Determine the [X, Y] coordinate at the center of the cell enclosing the given text.  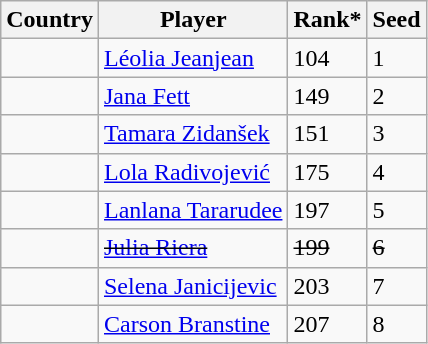
Jana Fett [192, 96]
197 [328, 210]
Léolia Jeanjean [192, 58]
Julia Riera [192, 248]
2 [396, 96]
203 [328, 286]
Rank* [328, 20]
104 [328, 58]
175 [328, 172]
199 [328, 248]
5 [396, 210]
Player [192, 20]
149 [328, 96]
Carson Branstine [192, 324]
7 [396, 286]
Tamara Zidanšek [192, 134]
6 [396, 248]
4 [396, 172]
207 [328, 324]
Selena Janicijevic [192, 286]
1 [396, 58]
151 [328, 134]
3 [396, 134]
Lanlana Tararudee [192, 210]
Seed [396, 20]
Lola Radivojević [192, 172]
8 [396, 324]
Country [50, 20]
